Return [x, y] of the center of cell containing provided text 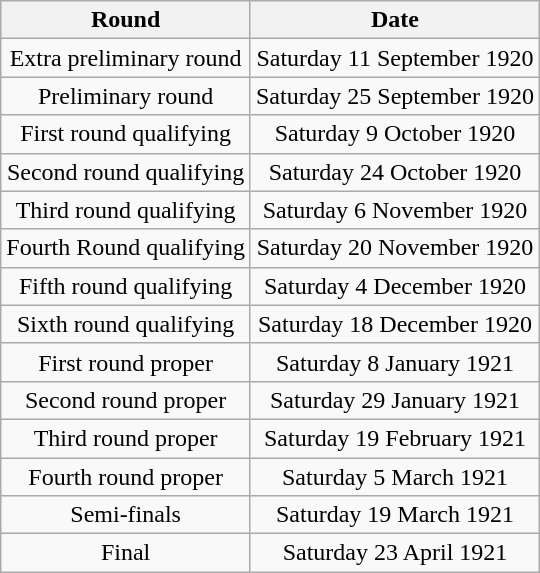
Fourth Round qualifying [126, 248]
Round [126, 20]
Saturday 29 January 1921 [394, 400]
First round proper [126, 362]
Second round proper [126, 400]
Extra preliminary round [126, 58]
Date [394, 20]
Saturday 9 October 1920 [394, 134]
Fifth round qualifying [126, 286]
Saturday 8 January 1921 [394, 362]
First round qualifying [126, 134]
Saturday 4 December 1920 [394, 286]
Saturday 24 October 1920 [394, 172]
Saturday 25 September 1920 [394, 96]
Preliminary round [126, 96]
Saturday 5 March 1921 [394, 477]
Saturday 18 December 1920 [394, 324]
Third round proper [126, 438]
Saturday 20 November 1920 [394, 248]
Saturday 19 March 1921 [394, 515]
Third round qualifying [126, 210]
Saturday 19 February 1921 [394, 438]
Final [126, 553]
Semi-finals [126, 515]
Saturday 11 September 1920 [394, 58]
Saturday 6 November 1920 [394, 210]
Sixth round qualifying [126, 324]
Saturday 23 April 1921 [394, 553]
Fourth round proper [126, 477]
Second round qualifying [126, 172]
